Scan for the cell matching the given text and deliver its (x, y) coordinate at center. 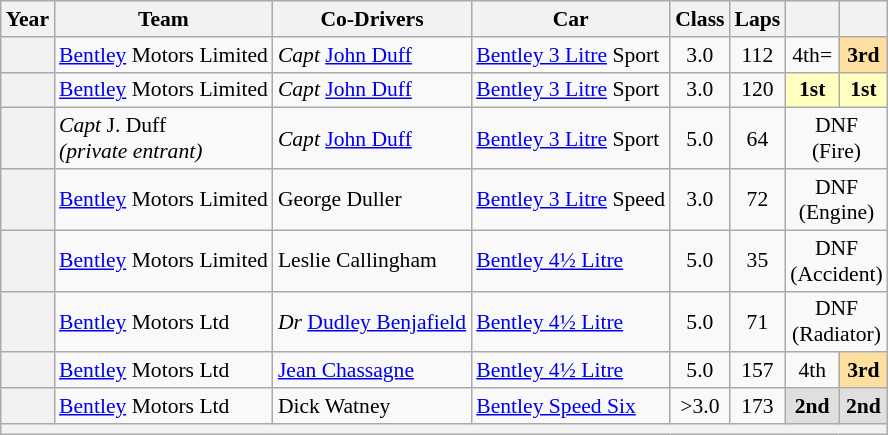
120 (758, 90)
Bentley 3 Litre Speed (570, 200)
35 (758, 260)
Bentley Speed Six (570, 406)
George Duller (372, 200)
DNF(Fire) (836, 138)
112 (758, 55)
Year (28, 19)
64 (758, 138)
DNF(Radiator) (836, 322)
Capt J. Duff(private entrant) (164, 138)
DNF(Engine) (836, 200)
Co-Drivers (372, 19)
Dr Dudley Benjafield (372, 322)
Laps (758, 19)
Jean Chassagne (372, 371)
DNF(Accident) (836, 260)
Leslie Callingham (372, 260)
4th= (812, 55)
4th (812, 371)
157 (758, 371)
173 (758, 406)
Dick Watney (372, 406)
72 (758, 200)
Car (570, 19)
Class (700, 19)
>3.0 (700, 406)
71 (758, 322)
Team (164, 19)
